From the cell containing the given text, extract its center point as [x, y] coordinate. 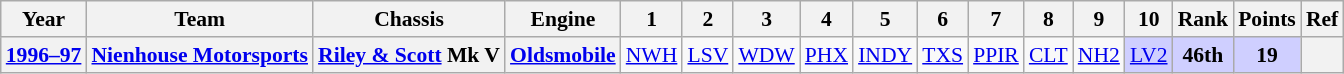
4 [826, 19]
TXS [942, 55]
LV2 [1149, 55]
19 [1267, 55]
1996–97 [44, 55]
Engine [563, 19]
PHX [826, 55]
3 [766, 19]
2 [708, 19]
5 [885, 19]
Points [1267, 19]
LSV [708, 55]
Team [200, 19]
1 [652, 19]
8 [1048, 19]
9 [1099, 19]
INDY [885, 55]
WDW [766, 55]
6 [942, 19]
Year [44, 19]
Chassis [409, 19]
Ref [1322, 19]
Oldsmobile [563, 55]
CLT [1048, 55]
Riley & Scott Mk V [409, 55]
NWH [652, 55]
46th [1204, 55]
PPIR [996, 55]
7 [996, 19]
Nienhouse Motorsports [200, 55]
10 [1149, 19]
NH2 [1099, 55]
Rank [1204, 19]
